Provide the [x, y] coordinate of the cell's center where the given text is located.  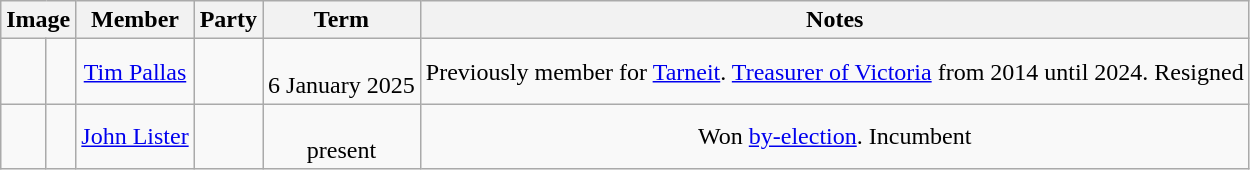
Member [135, 20]
John Lister [135, 136]
Won by-election. Incumbent [834, 136]
Term [342, 20]
Tim Pallas [135, 72]
Notes [834, 20]
Previously member for Tarneit. Treasurer of Victoria from 2014 until 2024. Resigned [834, 72]
present [342, 136]
6 January 2025 [342, 72]
Party [228, 20]
Image [38, 20]
